Extract the [X, Y] coordinate from the center of the cell holding the provided text.  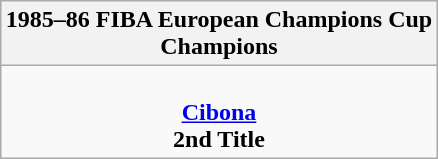
Cibona 2nd Title [218, 112]
1985–86 FIBA European Champions CupChampions [218, 34]
